Return the [X, Y] coordinate for the center point of the cell that contains the specified text.  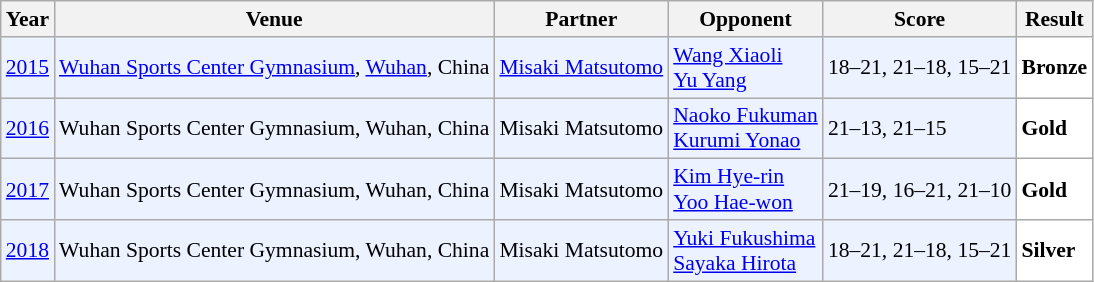
21–13, 21–15 [920, 128]
Result [1054, 19]
Partner [581, 19]
Silver [1054, 250]
Naoko Fukuman Kurumi Yonao [746, 128]
Opponent [746, 19]
21–19, 16–21, 21–10 [920, 190]
Bronze [1054, 68]
Year [28, 19]
Venue [274, 19]
Wang Xiaoli Yu Yang [746, 68]
2017 [28, 190]
Kim Hye-rin Yoo Hae-won [746, 190]
2018 [28, 250]
Score [920, 19]
Yuki Fukushima Sayaka Hirota [746, 250]
2016 [28, 128]
2015 [28, 68]
